Return (x, y) of the center of cell containing provided text 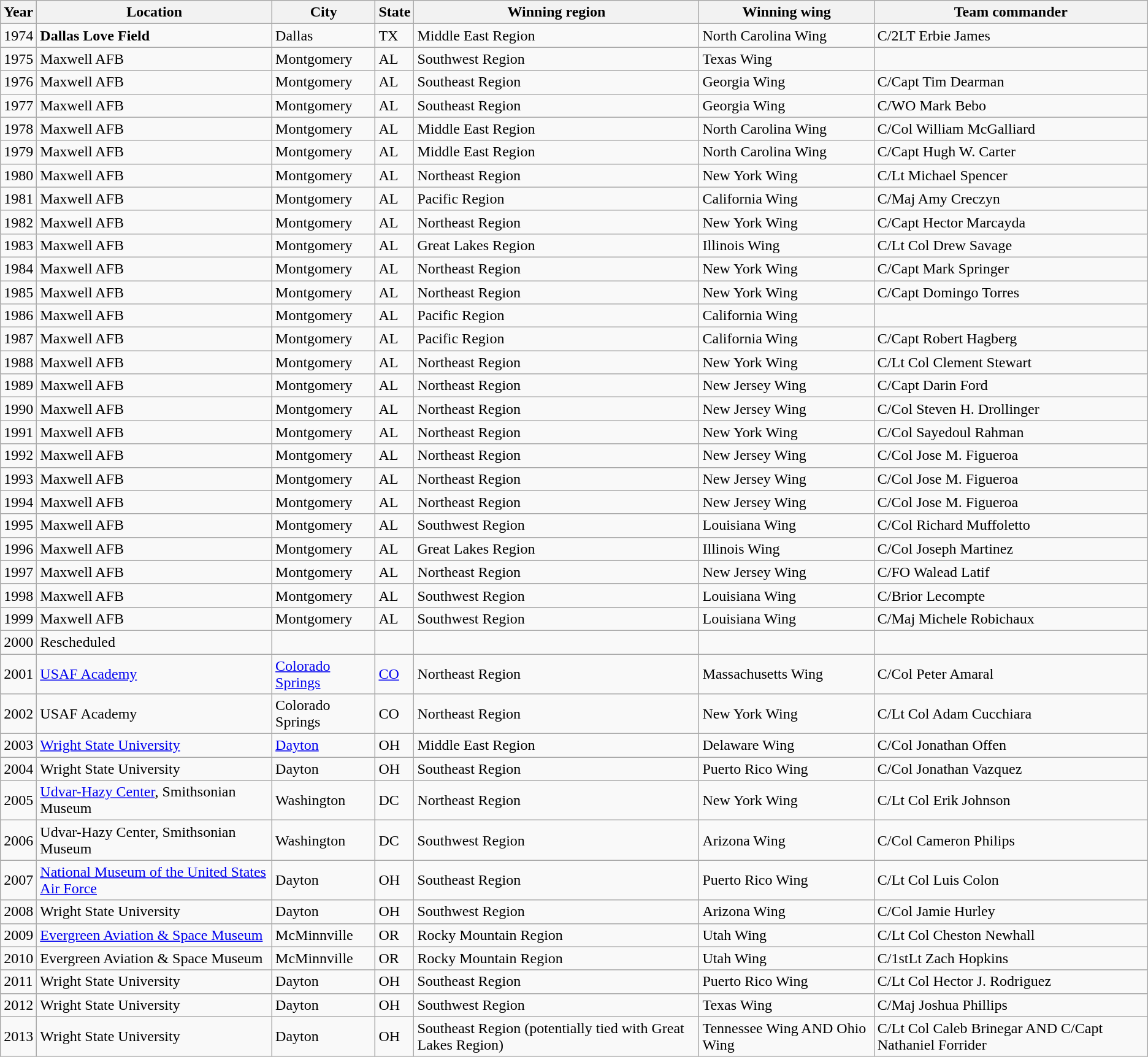
Dallas (324, 36)
1995 (18, 525)
2007 (18, 880)
1981 (18, 199)
C/Lt Col Caleb Brinegar AND C/Capt Nathaniel Forrider (1011, 1036)
C/1stLt Zach Hopkins (1011, 958)
1974 (18, 36)
1984 (18, 269)
Delaware Wing (786, 746)
1979 (18, 152)
C/WO Mark Bebo (1011, 105)
2010 (18, 958)
C/Lt Col Hector J. Rodriguez (1011, 982)
1982 (18, 222)
2000 (18, 642)
C/Capt Hector Marcayda (1011, 222)
TX (395, 36)
C/Col Jamie Hurley (1011, 912)
Year (18, 12)
1986 (18, 316)
1989 (18, 386)
C/Lt Col Cheston Newhall (1011, 935)
Rescheduled (155, 642)
C/Capt Robert Hagberg (1011, 339)
C/Lt Col Erik Johnson (1011, 801)
National Museum of the United States Air Force (155, 880)
C/Brior Lecompte (1011, 595)
C/FO Walead Latif (1011, 572)
2011 (18, 982)
1992 (18, 456)
1975 (18, 59)
C/Col Sayedoul Rahman (1011, 432)
1998 (18, 595)
C/Capt Hugh W. Carter (1011, 152)
C/Lt Col Adam Cucchiara (1011, 714)
C/Lt Col Clement Stewart (1011, 362)
1996 (18, 549)
1980 (18, 175)
C/Maj Michele Robichaux (1011, 619)
Dallas Love Field (155, 36)
Massachusetts Wing (786, 673)
1990 (18, 409)
C/Lt Col Luis Colon (1011, 880)
2005 (18, 801)
C/Col Jonathan Vazquez (1011, 769)
C/Capt Darin Ford (1011, 386)
City (324, 12)
1994 (18, 502)
1985 (18, 292)
1977 (18, 105)
C/Lt Col Drew Savage (1011, 245)
Location (155, 12)
C/Maj Amy Creczyn (1011, 199)
C/Col Steven H. Drollinger (1011, 409)
2001 (18, 673)
2006 (18, 840)
1993 (18, 479)
2003 (18, 746)
2013 (18, 1036)
Winning region (557, 12)
2004 (18, 769)
C/Col Peter Amaral (1011, 673)
2009 (18, 935)
C/Lt Michael Spencer (1011, 175)
C/Capt Tim Dearman (1011, 82)
C/2LT Erbie James (1011, 36)
2002 (18, 714)
Tennessee Wing AND Ohio Wing (786, 1036)
1976 (18, 82)
C/Maj Joshua Phillips (1011, 1005)
C/Capt Domingo Torres (1011, 292)
C/Col Jonathan Offen (1011, 746)
Team commander (1011, 12)
1987 (18, 339)
Winning wing (786, 12)
C/Col Richard Muffoletto (1011, 525)
1991 (18, 432)
2012 (18, 1005)
C/Col Joseph Martinez (1011, 549)
C/Col William McGalliard (1011, 129)
1983 (18, 245)
2008 (18, 912)
C/Capt Mark Springer (1011, 269)
1978 (18, 129)
1999 (18, 619)
1988 (18, 362)
State (395, 12)
C/Col Cameron Philips (1011, 840)
1997 (18, 572)
Southeast Region (potentially tied with Great Lakes Region) (557, 1036)
